Capture the cell that displays the provided text and extract its [X, Y] central coordinate. 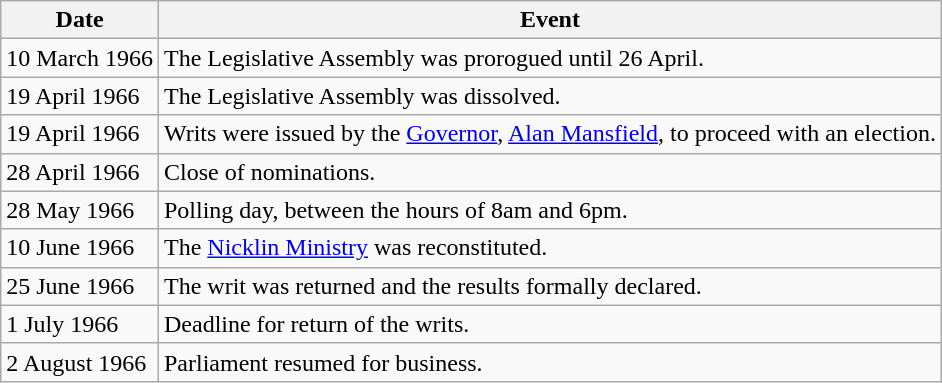
Deadline for return of the writs. [550, 324]
The Legislative Assembly was dissolved. [550, 96]
Close of nominations. [550, 172]
Date [80, 20]
The Nicklin Ministry was reconstituted. [550, 248]
2 August 1966 [80, 362]
28 May 1966 [80, 210]
Writs were issued by the Governor, Alan Mansfield, to proceed with an election. [550, 134]
28 April 1966 [80, 172]
1 July 1966 [80, 324]
Polling day, between the hours of 8am and 6pm. [550, 210]
Parliament resumed for business. [550, 362]
10 June 1966 [80, 248]
25 June 1966 [80, 286]
10 March 1966 [80, 58]
The writ was returned and the results formally declared. [550, 286]
Event [550, 20]
The Legislative Assembly was prorogued until 26 April. [550, 58]
